Detect which cell encompasses the target text, then output its (X, Y) center coordinate. 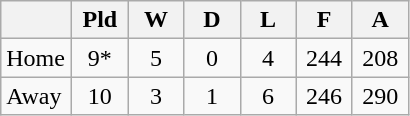
246 (324, 96)
244 (324, 58)
4 (268, 58)
208 (380, 58)
L (268, 20)
F (324, 20)
10 (100, 96)
Pld (100, 20)
W (156, 20)
6 (268, 96)
D (212, 20)
9* (100, 58)
Away (36, 96)
3 (156, 96)
0 (212, 58)
1 (212, 96)
290 (380, 96)
A (380, 20)
5 (156, 58)
Home (36, 58)
